From the cell containing the given text, extract its center point as [X, Y] coordinate. 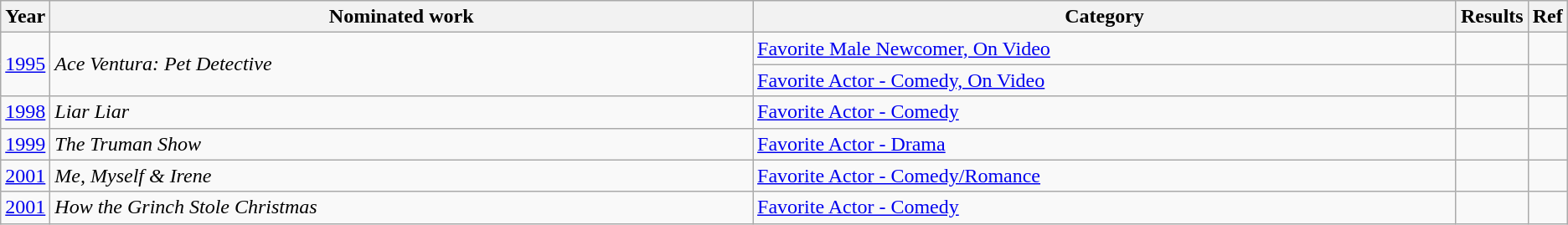
Category [1105, 17]
1998 [25, 112]
Ace Ventura: Pet Detective [402, 64]
1999 [25, 144]
Favorite Male Newcomer, On Video [1105, 49]
Favorite Actor - Comedy/Romance [1105, 176]
The Truman Show [402, 144]
Results [1492, 17]
Ref [1548, 17]
Nominated work [402, 17]
1995 [25, 64]
Liar Liar [402, 112]
Favorite Actor - Comedy, On Video [1105, 80]
Year [25, 17]
Favorite Actor - Drama [1105, 144]
Me, Myself & Irene [402, 176]
How the Grinch Stole Christmas [402, 207]
